Pinpoint the cell where the given text exists, returning its (X, Y) midpoint coordinate. 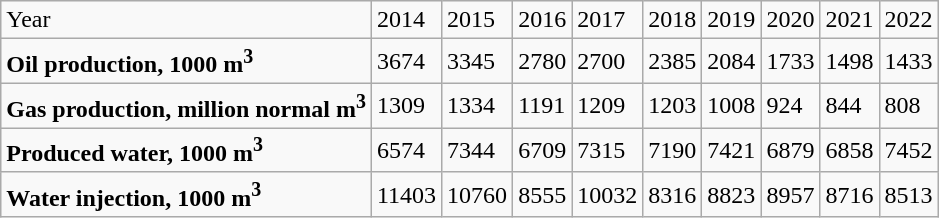
1008 (732, 106)
6709 (542, 150)
7315 (608, 150)
3345 (478, 62)
2017 (608, 20)
2019 (732, 20)
1498 (850, 62)
2020 (790, 20)
8513 (908, 194)
2016 (542, 20)
6858 (850, 150)
11403 (406, 194)
7452 (908, 150)
1309 (406, 106)
2084 (732, 62)
1191 (542, 106)
2018 (672, 20)
10032 (608, 194)
7344 (478, 150)
924 (790, 106)
2700 (608, 62)
7190 (672, 150)
2021 (850, 20)
Water injection, 1000 m3 (186, 194)
2014 (406, 20)
6574 (406, 150)
Oil production, 1000 m3 (186, 62)
2780 (542, 62)
2385 (672, 62)
8316 (672, 194)
8823 (732, 194)
1203 (672, 106)
2015 (478, 20)
8716 (850, 194)
1733 (790, 62)
3674 (406, 62)
Produced water, 1000 m3 (186, 150)
8957 (790, 194)
844 (850, 106)
10760 (478, 194)
1334 (478, 106)
1433 (908, 62)
6879 (790, 150)
7421 (732, 150)
8555 (542, 194)
Gas production, million normal m3 (186, 106)
808 (908, 106)
Year (186, 20)
1209 (608, 106)
2022 (908, 20)
